Detect which cell encompasses the target text, then output its [X, Y] center coordinate. 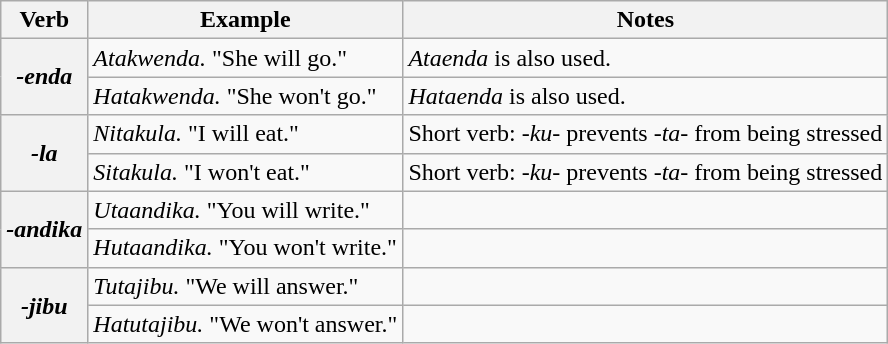
Hutaandika. "You won't write." [246, 248]
Notes [646, 20]
-jibu [44, 305]
Hatakwenda. "She won't go." [246, 96]
Utaandika. "You will write." [246, 210]
Hataenda is also used. [646, 96]
Ataenda is also used. [646, 58]
Sitakula. "I won't eat." [246, 172]
-la [44, 153]
-enda [44, 77]
-andika [44, 229]
Tutajibu. "We will answer." [246, 286]
Verb [44, 20]
Hatutajibu. "We won't answer." [246, 324]
Example [246, 20]
Nitakula. "I will eat." [246, 134]
Atakwenda. "She will go." [246, 58]
